Determine the (x, y) coordinate at the center of the cell enclosing the given text.  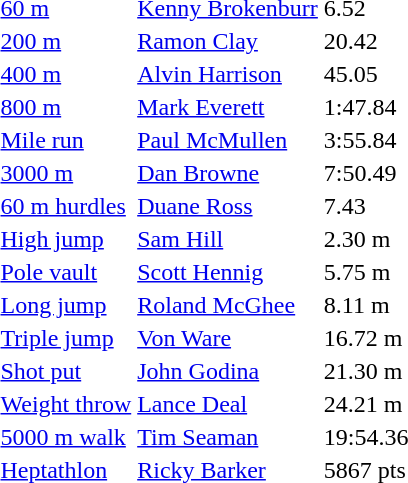
Lance Deal (228, 404)
Paul McMullen (228, 140)
Roland McGhee (228, 305)
Dan Browne (228, 173)
Ramon Clay (228, 41)
Scott Hennig (228, 272)
Duane Ross (228, 206)
Alvin Harrison (228, 74)
Mark Everett (228, 107)
Sam Hill (228, 239)
John Godina (228, 371)
Tim Seaman (228, 437)
Von Ware (228, 338)
